Identify which cell holds the provided text, then report its [X, Y] central coordinate. 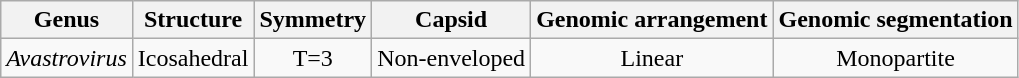
Avastrovirus [67, 58]
Capsid [452, 20]
Symmetry [313, 20]
Structure [193, 20]
Icosahedral [193, 58]
Genomic arrangement [652, 20]
Genus [67, 20]
Monopartite [896, 58]
Linear [652, 58]
Non-enveloped [452, 58]
Genomic segmentation [896, 20]
T=3 [313, 58]
